Capture the cell that displays the provided text and extract its [X, Y] central coordinate. 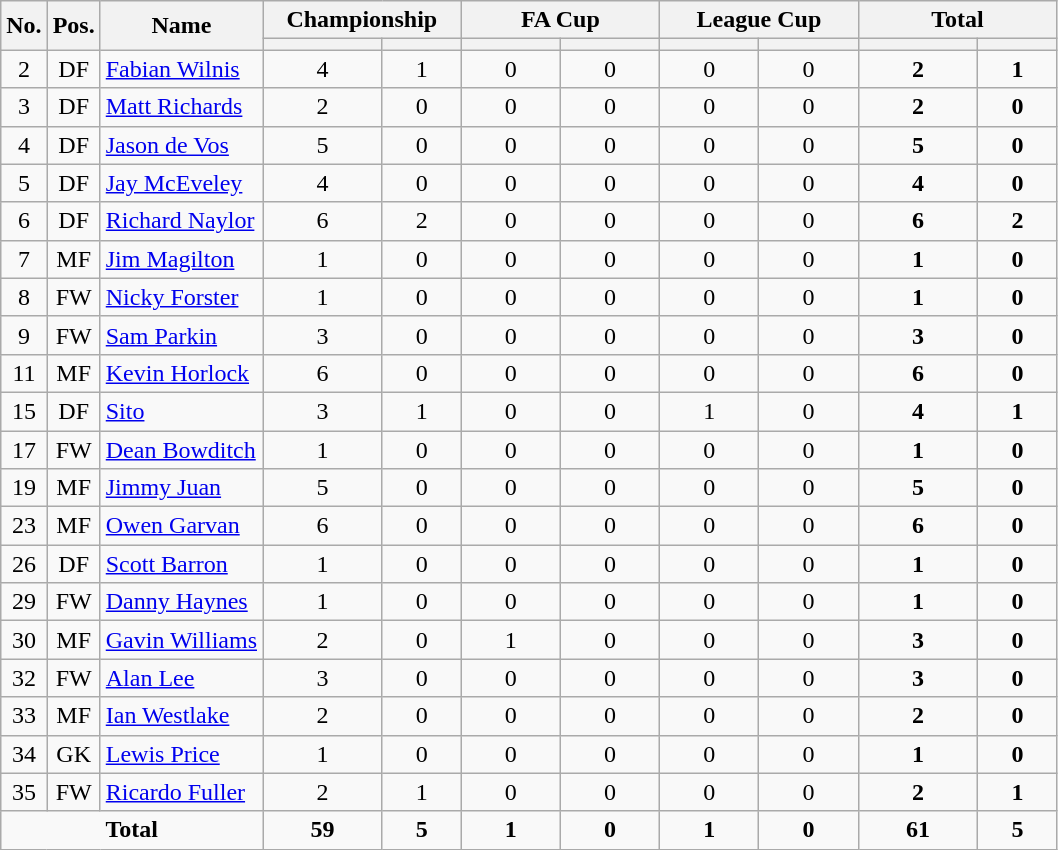
Danny Haynes [181, 602]
Ian Westlake [181, 716]
8 [24, 297]
Pos. [74, 26]
Jason de Vos [181, 145]
Jim Magilton [181, 259]
17 [24, 449]
Alan Lee [181, 678]
FA Cup [560, 20]
29 [24, 602]
34 [24, 754]
7 [24, 259]
Richard Naylor [181, 221]
Owen Garvan [181, 526]
League Cup [760, 20]
Dean Bowditch [181, 449]
Sam Parkin [181, 335]
Jimmy Juan [181, 488]
Championship [362, 20]
32 [24, 678]
Fabian Wilnis [181, 69]
59 [323, 830]
23 [24, 526]
33 [24, 716]
GK [74, 754]
Ricardo Fuller [181, 792]
Name [181, 26]
Lewis Price [181, 754]
19 [24, 488]
Sito [181, 411]
Nicky Forster [181, 297]
35 [24, 792]
Scott Barron [181, 564]
11 [24, 373]
Jay McEveley [181, 183]
Kevin Horlock [181, 373]
61 [918, 830]
Matt Richards [181, 107]
26 [24, 564]
No. [24, 26]
9 [24, 335]
Gavin Williams [181, 640]
30 [24, 640]
15 [24, 411]
